Pinpoint the cell where the given text exists, returning its [X, Y] midpoint coordinate. 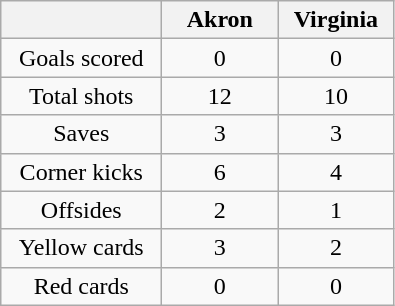
Virginia [336, 20]
Akron [220, 20]
Corner kicks [82, 172]
Total shots [82, 96]
12 [220, 96]
Red cards [82, 286]
1 [336, 210]
4 [336, 172]
10 [336, 96]
Goals scored [82, 58]
Yellow cards [82, 248]
6 [220, 172]
Offsides [82, 210]
Saves [82, 134]
